Provide the [X, Y] coordinate of the cell's center where the given text is located.  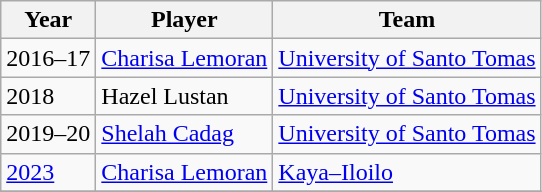
Shelah Cadag [184, 134]
2016–17 [48, 58]
2018 [48, 96]
Team [407, 20]
Hazel Lustan [184, 96]
2019–20 [48, 134]
Player [184, 20]
Year [48, 20]
2023 [48, 172]
Kaya–Iloilo [407, 172]
